Scan for the cell matching the given text and deliver its (X, Y) coordinate at center. 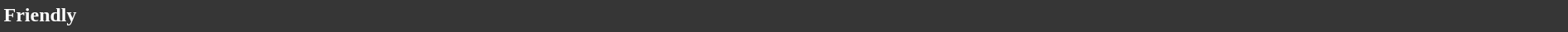
Friendly (784, 15)
